Detect which cell encompasses the target text, then output its [X, Y] center coordinate. 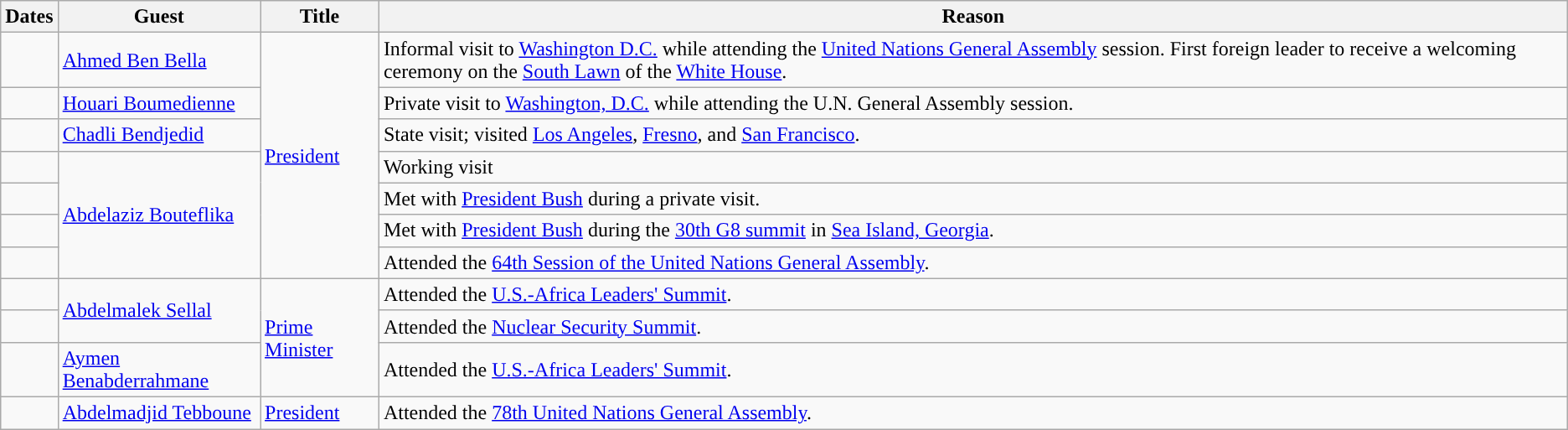
Attended the Nuclear Security Summit. [973, 326]
Chadli Bendjedid [159, 135]
Working visit [973, 167]
Prime Minister [320, 337]
Houari Boumedienne [159, 103]
Title [320, 17]
Aymen Benabderrahmane [159, 369]
Abdelmalek Sellal [159, 310]
Guest [159, 17]
Attended the 64th Session of the United Nations General Assembly. [973, 262]
Met with President Bush during a private visit. [973, 199]
Attended the 78th United Nations General Assembly. [973, 412]
Dates [29, 17]
Abdelmadjid Tebboune [159, 412]
Private visit to Washington, D.C. while attending the U.N. General Assembly session. [973, 103]
Abdelaziz Bouteflika [159, 215]
Reason [973, 17]
State visit; visited Los Angeles, Fresno, and San Francisco. [973, 135]
Met with President Bush during the 30th G8 summit in Sea Island, Georgia. [973, 231]
Ahmed Ben Bella [159, 60]
